Pinpoint the cell where the given text exists, returning its [x, y] midpoint coordinate. 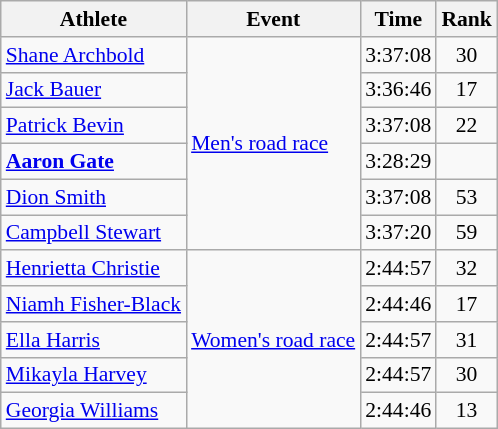
Event [273, 19]
Mikayla Harvey [94, 375]
59 [466, 233]
13 [466, 411]
Georgia Williams [94, 411]
Ella Harris [94, 340]
Patrick Bevin [94, 126]
Men's road race [273, 144]
53 [466, 197]
Women's road race [273, 340]
Niamh Fisher-Black [94, 304]
Jack Bauer [94, 90]
Henrietta Christie [94, 269]
Athlete [94, 19]
Campbell Stewart [94, 233]
32 [466, 269]
Shane Archbold [94, 55]
3:36:46 [398, 90]
3:28:29 [398, 162]
Rank [466, 19]
22 [466, 126]
Time [398, 19]
Dion Smith [94, 197]
3:37:20 [398, 233]
Aaron Gate [94, 162]
31 [466, 340]
